Locate the cell with the specified text and output its [X, Y] center coordinate. 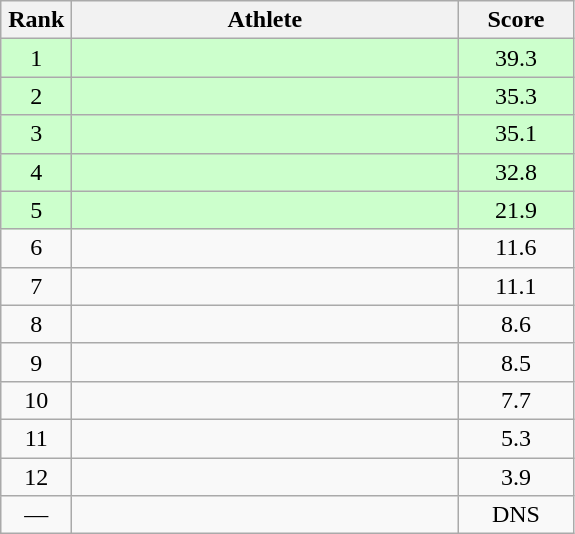
39.3 [516, 58]
11.1 [516, 286]
9 [36, 362]
Score [516, 20]
— [36, 515]
7 [36, 286]
32.8 [516, 172]
21.9 [516, 210]
5.3 [516, 438]
8.6 [516, 324]
11 [36, 438]
35.1 [516, 134]
DNS [516, 515]
11.6 [516, 248]
12 [36, 477]
4 [36, 172]
10 [36, 400]
6 [36, 248]
3.9 [516, 477]
Athlete [265, 20]
35.3 [516, 96]
8 [36, 324]
2 [36, 96]
5 [36, 210]
Rank [36, 20]
8.5 [516, 362]
3 [36, 134]
7.7 [516, 400]
1 [36, 58]
